Scan for the cell matching the given text and deliver its (x, y) coordinate at center. 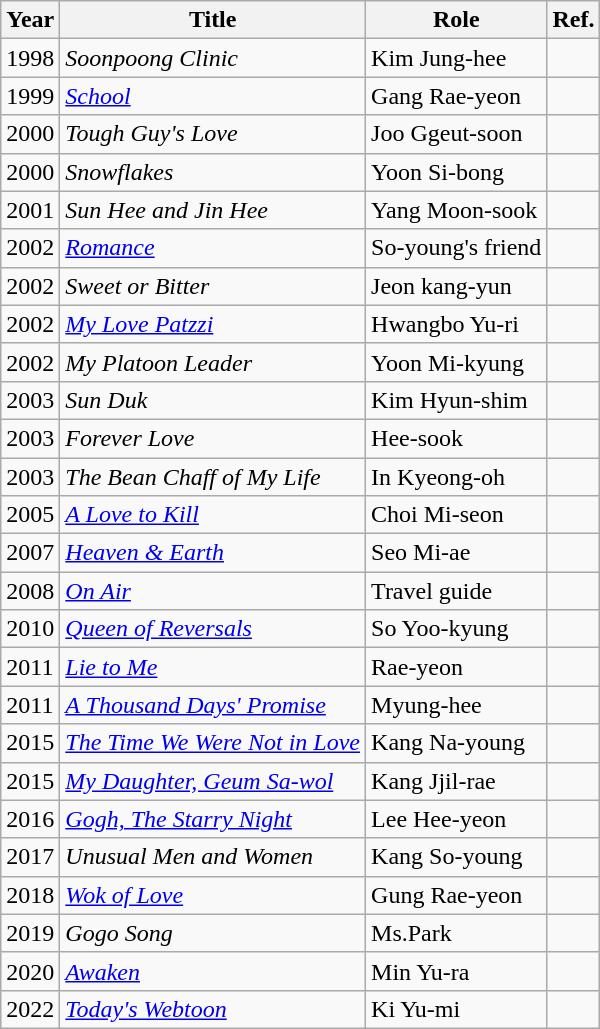
Hee-sook (456, 438)
Kang Na-young (456, 743)
Today's Webtoon (213, 1009)
2008 (30, 591)
Hwangbo Yu-ri (456, 324)
Kim Hyun-shim (456, 400)
2016 (30, 819)
Gogo Song (213, 933)
Ms.Park (456, 933)
Year (30, 20)
2001 (30, 210)
Role (456, 20)
Sun Duk (213, 400)
2017 (30, 857)
1998 (30, 58)
Lee Hee-yeon (456, 819)
Queen of Reversals (213, 629)
Jeon kang-yun (456, 286)
2020 (30, 971)
Ki Yu-mi (456, 1009)
A Love to Kill (213, 515)
2005 (30, 515)
Unusual Men and Women (213, 857)
Gung Rae-yeon (456, 895)
Yang Moon-sook (456, 210)
So-young's friend (456, 248)
Yoon Mi-kyung (456, 362)
Ref. (574, 20)
Sun Hee and Jin Hee (213, 210)
1999 (30, 96)
Choi Mi-seon (456, 515)
So Yoo-kyung (456, 629)
Wok of Love (213, 895)
Tough Guy's Love (213, 134)
Kim Jung-hee (456, 58)
2010 (30, 629)
Awaken (213, 971)
School (213, 96)
Sweet or Bitter (213, 286)
Title (213, 20)
2007 (30, 553)
Seo Mi-ae (456, 553)
2019 (30, 933)
The Time We Were Not in Love (213, 743)
My Platoon Leader (213, 362)
Romance (213, 248)
A Thousand Days' Promise (213, 705)
Myung-hee (456, 705)
Snowflakes (213, 172)
Kang So-young (456, 857)
Travel guide (456, 591)
Gang Rae-yeon (456, 96)
Forever Love (213, 438)
2022 (30, 1009)
My Daughter, Geum Sa-wol (213, 781)
In Kyeong-oh (456, 477)
Kang Jjil-rae (456, 781)
My Love Patzzi (213, 324)
Heaven & Earth (213, 553)
The Bean Chaff of My Life (213, 477)
Yoon Si-bong (456, 172)
Joo Ggeut-soon (456, 134)
Min Yu-ra (456, 971)
On Air (213, 591)
2018 (30, 895)
Rae-yeon (456, 667)
Lie to Me (213, 667)
Gogh, The Starry Night (213, 819)
Soonpoong Clinic (213, 58)
